For the text-containing cell, return its midpoint in [x, y] coordinate format. 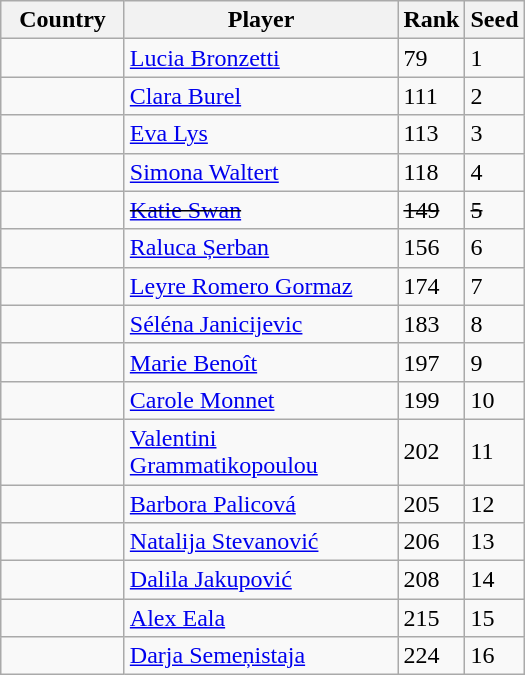
Darja Semeņistaja [261, 656]
215 [432, 618]
Valentini Grammatikopoulou [261, 452]
113 [432, 134]
4 [494, 172]
149 [432, 210]
174 [432, 286]
Simona Waltert [261, 172]
Séléna Janicijevic [261, 324]
Player [261, 20]
14 [494, 580]
9 [494, 362]
197 [432, 362]
Seed [494, 20]
208 [432, 580]
Katie Swan [261, 210]
156 [432, 248]
2 [494, 96]
Dalila Jakupović [261, 580]
Clara Burel [261, 96]
11 [494, 452]
202 [432, 452]
1 [494, 58]
111 [432, 96]
118 [432, 172]
Marie Benoît [261, 362]
Eva Lys [261, 134]
5 [494, 210]
224 [432, 656]
Rank [432, 20]
15 [494, 618]
183 [432, 324]
206 [432, 542]
Natalija Stevanović [261, 542]
Alex Eala [261, 618]
Country [63, 20]
6 [494, 248]
13 [494, 542]
3 [494, 134]
205 [432, 503]
8 [494, 324]
Lucia Bronzetti [261, 58]
199 [432, 400]
16 [494, 656]
10 [494, 400]
Leyre Romero Gormaz [261, 286]
Carole Monnet [261, 400]
Barbora Palicová [261, 503]
Raluca Șerban [261, 248]
79 [432, 58]
7 [494, 286]
12 [494, 503]
